Extract the (X, Y) coordinate from the center of the cell holding the provided text.  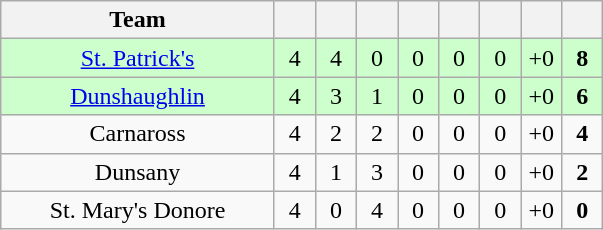
St. Patrick's (138, 58)
Carnaross (138, 134)
Dunshaughlin (138, 96)
Team (138, 20)
8 (582, 58)
6 (582, 96)
Dunsany (138, 172)
St. Mary's Donore (138, 210)
